Pinpoint the cell where the given text exists, returning its [X, Y] midpoint coordinate. 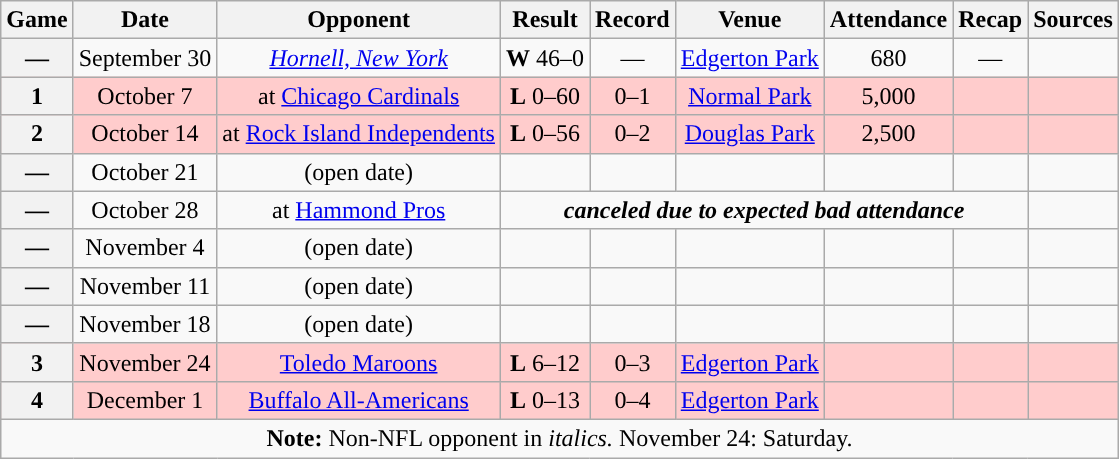
3 [37, 362]
2 [37, 134]
September 30 [145, 58]
L 0–13 [544, 400]
Hornell, New York [359, 58]
Game [37, 20]
2,500 [888, 134]
November 18 [145, 324]
Buffalo All-Americans [359, 400]
November 24 [145, 362]
Sources [1074, 20]
680 [888, 58]
Date [145, 20]
December 1 [145, 400]
Recap [990, 20]
October 14 [145, 134]
October 21 [145, 172]
L 6–12 [544, 362]
November 11 [145, 286]
Douglas Park [750, 134]
4 [37, 400]
Record [633, 20]
at Rock Island Independents [359, 134]
Note: Non-NFL opponent in italics. November 24: Saturday. [560, 438]
canceled due to expected bad attendance [764, 210]
0–1 [633, 96]
November 4 [145, 248]
Attendance [888, 20]
1 [37, 96]
0–4 [633, 400]
Normal Park [750, 96]
Opponent [359, 20]
Result [544, 20]
at Chicago Cardinals [359, 96]
0–2 [633, 134]
W 46–0 [544, 58]
October 7 [145, 96]
Toledo Maroons [359, 362]
5,000 [888, 96]
0–3 [633, 362]
L 0–56 [544, 134]
October 28 [145, 210]
L 0–60 [544, 96]
Venue [750, 20]
at Hammond Pros [359, 210]
